Scan for the cell matching the given text and deliver its [X, Y] coordinate at center. 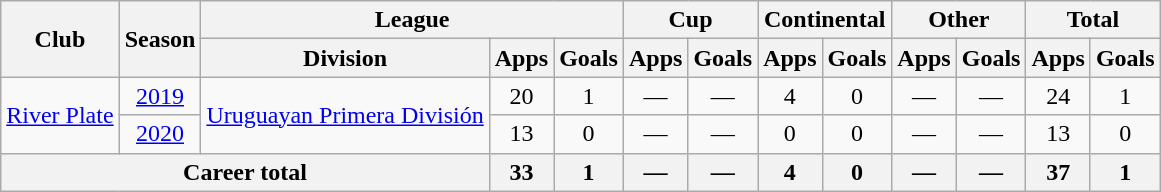
20 [521, 96]
Cup [690, 20]
River Plate [60, 115]
Uruguayan Primera División [345, 115]
33 [521, 172]
Club [60, 39]
Total [1093, 20]
League [412, 20]
2020 [160, 134]
Career total [245, 172]
37 [1058, 172]
Season [160, 39]
24 [1058, 96]
Division [345, 58]
Continental [825, 20]
2019 [160, 96]
Other [959, 20]
